Identify which cell holds the provided text, then report its (X, Y) central coordinate. 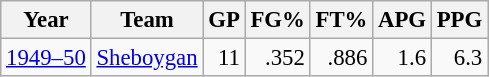
.886 (342, 58)
GP (224, 20)
6.3 (459, 58)
PPG (459, 20)
1.6 (402, 58)
.352 (278, 58)
11 (224, 58)
FG% (278, 20)
FT% (342, 20)
Sheboygan (147, 58)
Team (147, 20)
APG (402, 20)
Year (46, 20)
1949–50 (46, 58)
